Pinpoint the cell where the given text exists, returning its [X, Y] midpoint coordinate. 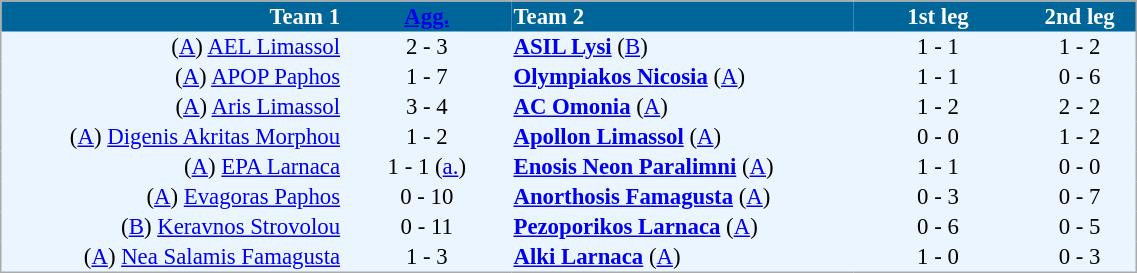
(A) Digenis Akritas Morphou [172, 137]
AC Omonia (A) [682, 107]
1 - 1 (a.) [427, 167]
Enosis Neon Paralimni (A) [682, 167]
Team 1 [172, 16]
ASIL Lysi (B) [682, 47]
1 - 7 [427, 77]
1st leg [938, 16]
3 - 4 [427, 107]
(A) AEL Limassol [172, 47]
2 - 2 [1080, 107]
2nd leg [1080, 16]
Alki Larnaca (A) [682, 257]
(A) EPA Larnaca [172, 167]
2 - 3 [427, 47]
(A) Nea Salamis Famagusta [172, 257]
0 - 10 [427, 197]
Anorthosis Famagusta (A) [682, 197]
(A) APOP Paphos [172, 77]
(A) Evagoras Paphos [172, 197]
Apollon Limassol (A) [682, 137]
Pezoporikos Larnaca (A) [682, 227]
1 - 0 [938, 257]
1 - 3 [427, 257]
(B) Keravnos Strovolou [172, 227]
Agg. [427, 16]
(A) Aris Limassol [172, 107]
0 - 5 [1080, 227]
Team 2 [682, 16]
0 - 7 [1080, 197]
0 - 11 [427, 227]
Olympiakos Nicosia (A) [682, 77]
